Find where the given text appears and provide that cell's center as [X, Y] coordinate. 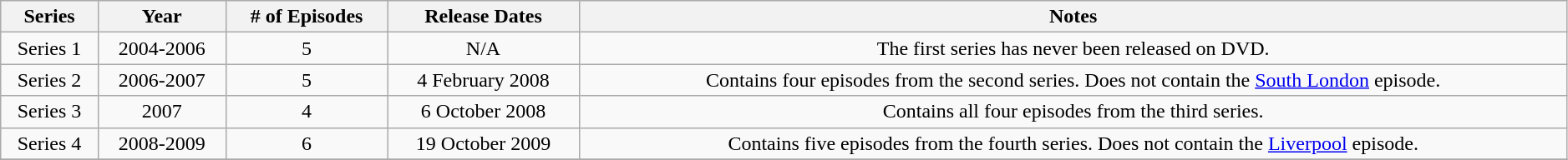
Release Dates [483, 17]
Series 4 [50, 143]
2006-2007 [162, 80]
Year [162, 17]
Series 2 [50, 80]
Series 3 [50, 112]
Series 1 [50, 48]
2007 [162, 112]
Contains four episodes from the second series. Does not contain the South London episode. [1073, 80]
Notes [1073, 17]
# of Episodes [307, 17]
6 October 2008 [483, 112]
2004-2006 [162, 48]
Series [50, 17]
19 October 2009 [483, 143]
4 February 2008 [483, 80]
6 [307, 143]
The first series has never been released on DVD. [1073, 48]
Contains five episodes from the fourth series. Does not contain the Liverpool episode. [1073, 143]
Contains all four episodes from the third series. [1073, 112]
2008-2009 [162, 143]
4 [307, 112]
N/A [483, 48]
